Identify which cell holds the provided text, then report its (x, y) central coordinate. 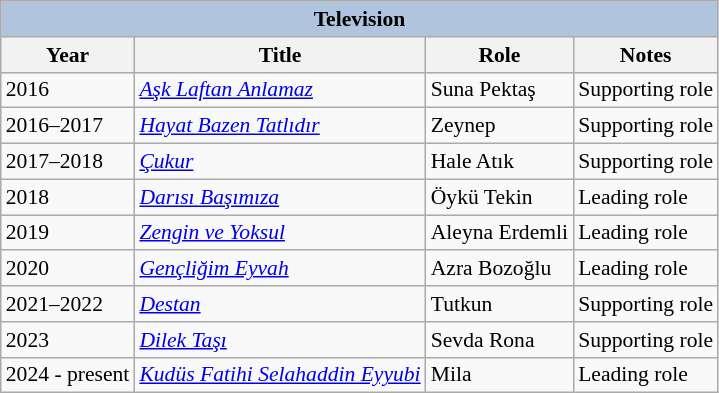
Sevda Rona (500, 340)
Darısı Başımıza (280, 197)
Öykü Tekin (500, 197)
2017–2018 (68, 162)
Mila (500, 375)
Kudüs Fatihi Selahaddin Eyyubi (280, 375)
Dilek Taşı (280, 340)
Zengin ve Yoksul (280, 233)
Hale Atık (500, 162)
Azra Bozoğlu (500, 269)
2016–2017 (68, 126)
2024 - present (68, 375)
Notes (646, 55)
Zeynep (500, 126)
Aşk Laftan Anlamaz (280, 90)
2020 (68, 269)
Role (500, 55)
2023 (68, 340)
2019 (68, 233)
2016 (68, 90)
Television (360, 19)
Hayat Bazen Tatlıdır (280, 126)
Title (280, 55)
2021–2022 (68, 304)
Tutkun (500, 304)
Gençliğim Eyvah (280, 269)
Çukur (280, 162)
2018 (68, 197)
Suna Pektaş (500, 90)
Year (68, 55)
Destan (280, 304)
Aleyna Erdemli (500, 233)
